Detect which cell encompasses the target text, then output its (x, y) center coordinate. 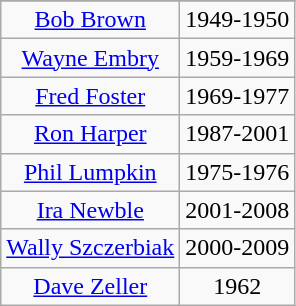
2000-2009 (238, 248)
Bob Brown (90, 20)
1969-1977 (238, 96)
1949-1950 (238, 20)
Ron Harper (90, 134)
Ira Newble (90, 210)
Dave Zeller (90, 286)
Phil Lumpkin (90, 172)
Wayne Embry (90, 58)
Wally Szczerbiak (90, 248)
Fred Foster (90, 96)
1959-1969 (238, 58)
1962 (238, 286)
1975-1976 (238, 172)
1987-2001 (238, 134)
2001-2008 (238, 210)
